Capture the cell that displays the provided text and extract its (X, Y) central coordinate. 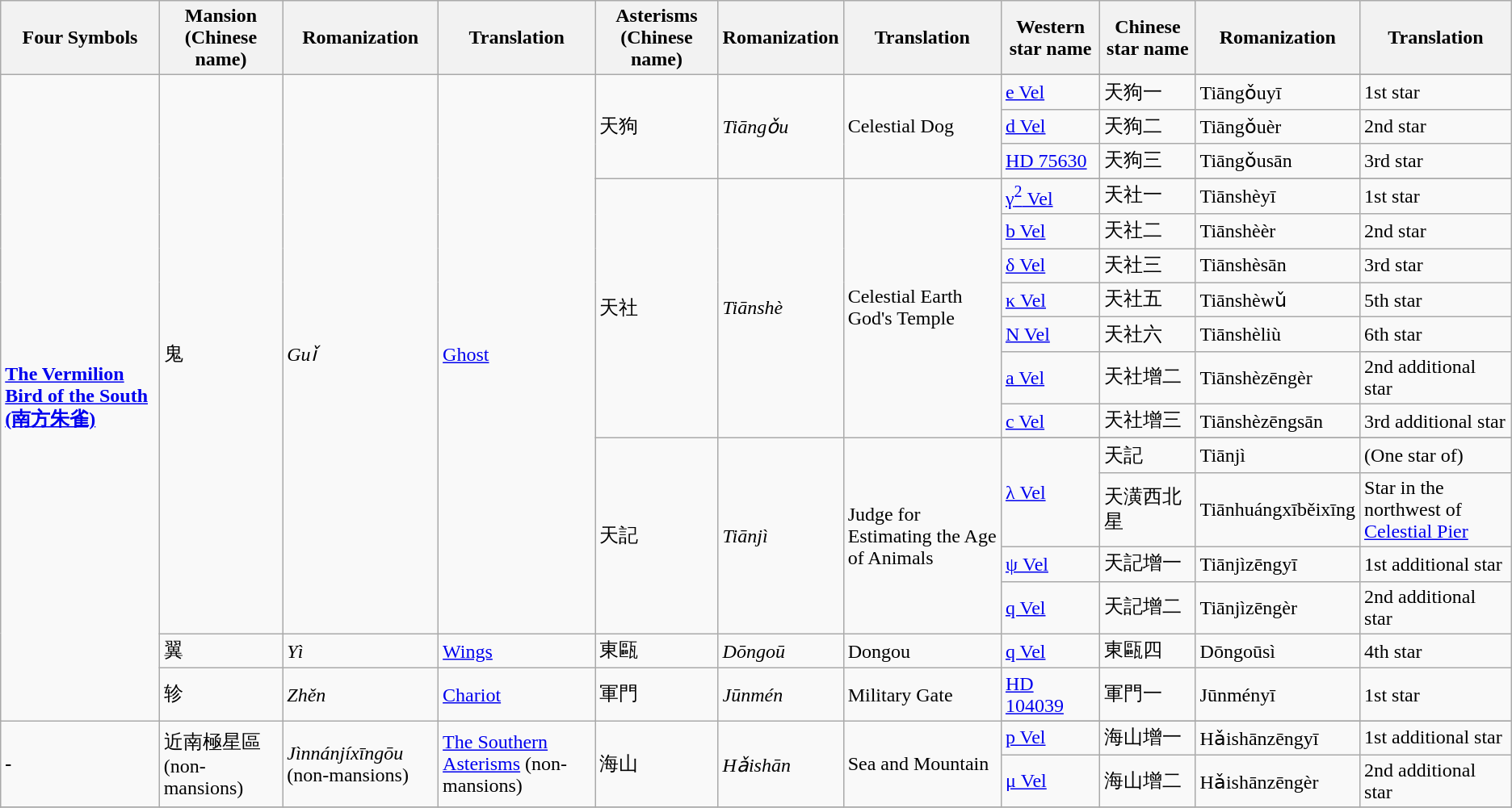
Tiānshèwǔ (1278, 300)
Hǎishānzēngyī (1278, 738)
The Vermilion Bird of the South (南方朱雀) (80, 398)
Mansion (Chinese name) (221, 38)
海山 (657, 764)
Celestial Earth God's Temple (922, 308)
天狗二 (1148, 126)
天社增三 (1148, 421)
a Vel (1050, 378)
Asterisms (Chinese name) (657, 38)
天社五 (1148, 300)
Jūnmén (780, 694)
Tiānjìzēngyī (1278, 565)
Tiānjìzēngèr (1278, 607)
天狗三 (1148, 161)
Tiāngǒu (780, 127)
3rd additional star (1436, 421)
天社六 (1148, 334)
軍門 (657, 694)
κ Vel (1050, 300)
d Vel (1050, 126)
Tiānshèèr (1278, 231)
東甌四 (1148, 651)
Sea and Mountain (922, 764)
海山增二 (1148, 781)
Tiānshè (780, 308)
Judge for Estimating the Age of Animals (922, 536)
Four Symbols (80, 38)
天社一 (1148, 195)
Military Gate (922, 694)
Tiānshèzēngsān (1278, 421)
Star in the northwest of Celestial Pier (1436, 509)
μ Vel (1050, 781)
Celestial Dog (922, 127)
ψ Vel (1050, 565)
c Vel (1050, 421)
鬼 (221, 354)
天狗一 (1148, 92)
Tiānshèsān (1278, 266)
近南極星區 (non-mansions) (221, 764)
Hǎishānzēngèr (1278, 781)
Chariot (517, 694)
轸 (221, 694)
λ Vel (1050, 492)
HD 104039 (1050, 694)
Chinese star name (1148, 38)
5th star (1436, 300)
b Vel (1050, 231)
e Vel (1050, 92)
N Vel (1050, 334)
天記增一 (1148, 565)
Yì (360, 651)
Guǐ (360, 354)
Hǎishān (780, 764)
6th star (1436, 334)
Tiāngǒusān (1278, 161)
Jìnnánjíxīngōu (non-mansions) (360, 764)
δ Vel (1050, 266)
Tiāngǒuèr (1278, 126)
Dongou (922, 651)
Tiānhuángxīběixīng (1278, 509)
Ghost (517, 354)
4th star (1436, 651)
海山增一 (1148, 738)
Tiānshèliù (1278, 334)
Jūnményī (1278, 694)
Dōngoūsì (1278, 651)
軍門一 (1148, 694)
- (80, 764)
東甌 (657, 651)
The Southern Asterisms (non-mansions) (517, 764)
Wings (517, 651)
Zhěn (360, 694)
Tiāngǒuyī (1278, 92)
天社二 (1148, 231)
Tiānshèyī (1278, 195)
翼 (221, 651)
Dōngoū (780, 651)
p Vel (1050, 738)
天記增二 (1148, 607)
γ2 Vel (1050, 195)
天潢西北星 (1148, 509)
天社增二 (1148, 378)
天社 (657, 308)
Tiānshèzēngèr (1278, 378)
天社三 (1148, 266)
HD 75630 (1050, 161)
(One star of) (1436, 455)
天狗 (657, 127)
Western star name (1050, 38)
